Pinpoint the cell where the given text exists, returning its (X, Y) midpoint coordinate. 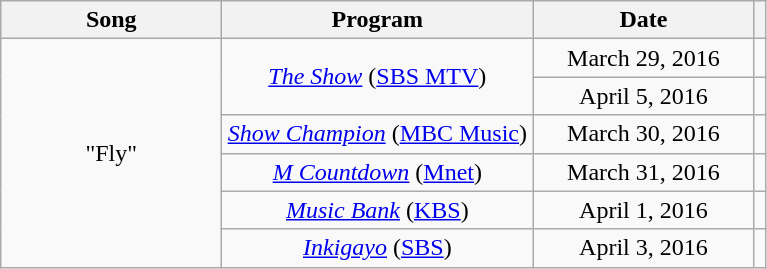
The Show (SBS MTV) (378, 77)
April 5, 2016 (644, 96)
"Fly" (112, 153)
Show Champion (MBC Music) (378, 134)
April 1, 2016 (644, 210)
March 29, 2016 (644, 58)
M Countdown (Mnet) (378, 172)
Song (112, 20)
March 31, 2016 (644, 172)
Date (644, 20)
Music Bank (KBS) (378, 210)
March 30, 2016 (644, 134)
Program (378, 20)
Inkigayo (SBS) (378, 248)
April 3, 2016 (644, 248)
